Return the [X, Y] coordinate for the center point of the cell that contains the specified text.  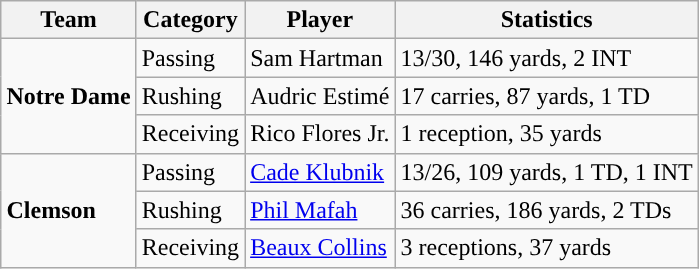
Sam Hartman [320, 58]
13/26, 109 yards, 1 TD, 1 INT [546, 172]
Statistics [546, 20]
Cade Klubnik [320, 172]
1 reception, 35 yards [546, 134]
Notre Dame [68, 96]
Phil Mafah [320, 210]
13/30, 146 yards, 2 INT [546, 58]
Category [190, 20]
Player [320, 20]
Rico Flores Jr. [320, 134]
17 carries, 87 yards, 1 TD [546, 96]
Clemson [68, 210]
3 receptions, 37 yards [546, 248]
36 carries, 186 yards, 2 TDs [546, 210]
Team [68, 20]
Beaux Collins [320, 248]
Audric Estimé [320, 96]
